From the cell containing the given text, extract its center point as (X, Y) coordinate. 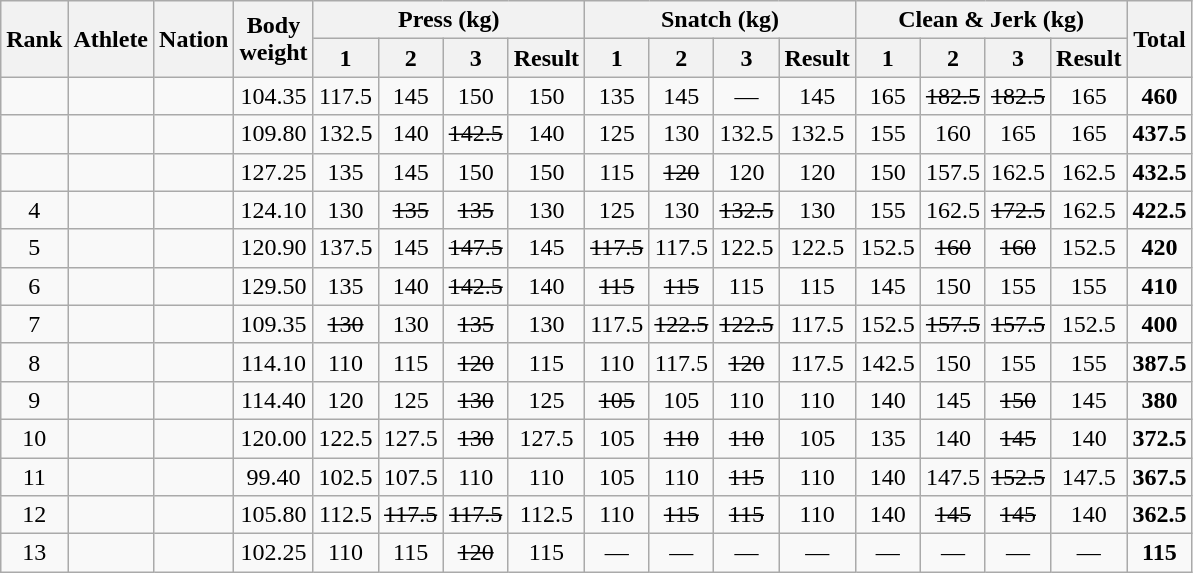
120.00 (274, 438)
Nation (194, 39)
11 (34, 477)
172.5 (1018, 210)
4 (34, 210)
114.40 (274, 400)
420 (1160, 248)
10 (34, 438)
127.25 (274, 172)
387.5 (1160, 362)
437.5 (1160, 134)
Total (1160, 39)
102.5 (346, 477)
104.35 (274, 96)
107.5 (410, 477)
109.80 (274, 134)
410 (1160, 286)
12 (34, 515)
105.80 (274, 515)
400 (1160, 324)
99.40 (274, 477)
422.5 (1160, 210)
8 (34, 362)
109.35 (274, 324)
6 (34, 286)
137.5 (346, 248)
129.50 (274, 286)
372.5 (1160, 438)
380 (1160, 400)
Bodyweight (274, 39)
362.5 (1160, 515)
432.5 (1160, 172)
460 (1160, 96)
Press (kg) (449, 20)
Rank (34, 39)
102.25 (274, 553)
13 (34, 553)
9 (34, 400)
Clean & Jerk (kg) (991, 20)
Snatch (kg) (720, 20)
7 (34, 324)
124.10 (274, 210)
5 (34, 248)
Athlete (111, 39)
367.5 (1160, 477)
120.90 (274, 248)
114.10 (274, 362)
